Find where the given text appears and provide that cell's center as (x, y) coordinate. 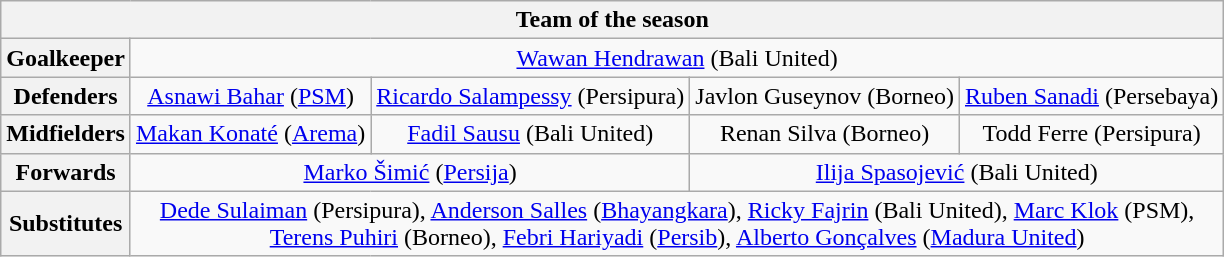
Team of the season (612, 20)
Todd Ferre (Persipura) (1091, 134)
Forwards (66, 172)
Fadil Sausu (Bali United) (530, 134)
Wawan Hendrawan (Bali United) (676, 58)
Marko Šimić (Persija) (410, 172)
Asnawi Bahar (PSM) (250, 96)
Makan Konaté (Arema) (250, 134)
Javlon Guseynov (Borneo) (825, 96)
Midfielders (66, 134)
Renan Silva (Borneo) (825, 134)
Defenders (66, 96)
Goalkeeper (66, 58)
Ruben Sanadi (Persebaya) (1091, 96)
Substitutes (66, 224)
Ilija Spasojević (Bali United) (957, 172)
Ricardo Salampessy (Persipura) (530, 96)
